Scan for the cell matching the given text and deliver its [x, y] coordinate at center. 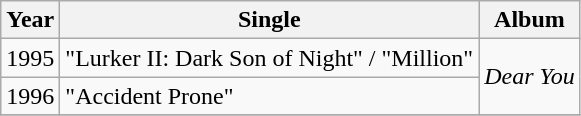
1995 [30, 58]
"Lurker II: Dark Son of Night" / "Million" [270, 58]
Single [270, 20]
"Accident Prone" [270, 96]
Year [30, 20]
Dear You [530, 77]
1996 [30, 96]
Album [530, 20]
